From the cell containing the given text, extract its center point as [x, y] coordinate. 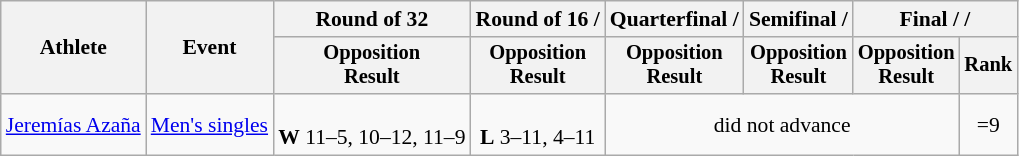
Final / / [935, 19]
Quarterfinal / [674, 19]
W 11–5, 10–12, 11–9 [372, 124]
=9 [989, 124]
L 3–11, 4–11 [538, 124]
Jeremías Azaña [74, 124]
Semifinal / [798, 19]
did not advance [782, 124]
Round of 16 / [538, 19]
Athlete [74, 48]
Rank [989, 66]
Men's singles [210, 124]
Event [210, 48]
Round of 32 [372, 19]
